Scan for the cell matching the given text and deliver its [X, Y] coordinate at center. 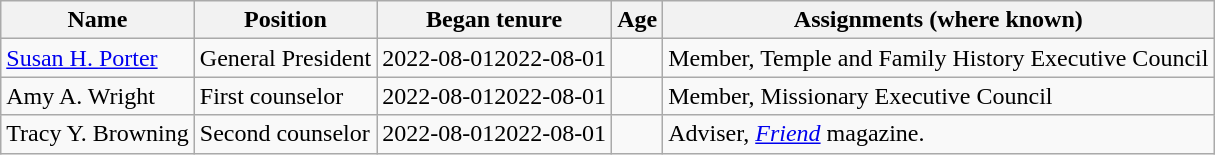
Member, Temple and Family History Executive Council [938, 58]
General President [285, 58]
First counselor [285, 96]
Tracy Y. Browning [98, 134]
Amy A. Wright [98, 96]
Adviser, Friend magazine. [938, 134]
Name [98, 20]
Member, Missionary Executive Council [938, 96]
Susan H. Porter [98, 58]
Began tenure [494, 20]
Assignments (where known) [938, 20]
Age [638, 20]
Second counselor [285, 134]
Position [285, 20]
